Output the [x, y] coordinate of the center of the cell containing the given text.  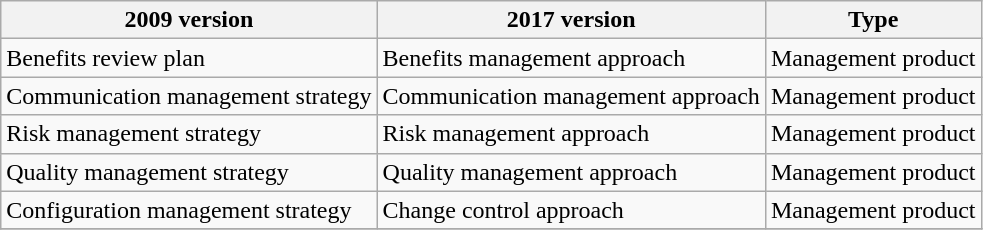
2017 version [571, 20]
2009 version [189, 20]
Type [873, 20]
Risk management strategy [189, 134]
Configuration management strategy [189, 210]
Communication management strategy [189, 96]
Change control approach [571, 210]
Benefits review plan [189, 58]
Benefits management approach [571, 58]
Quality management strategy [189, 172]
Risk management approach [571, 134]
Quality management approach [571, 172]
Communication management approach [571, 96]
